Detect which cell encompasses the target text, then output its (x, y) center coordinate. 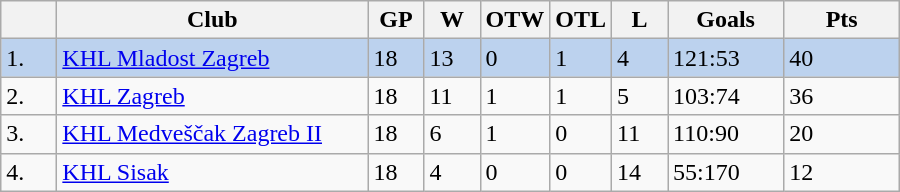
2. (29, 96)
20 (842, 134)
KHL Sisak (212, 172)
121:53 (726, 58)
W (452, 20)
6 (452, 134)
KHL Mladost Zagreb (212, 58)
L (640, 20)
OTW (515, 20)
1. (29, 58)
103:74 (726, 96)
OTL (581, 20)
4. (29, 172)
GP (396, 20)
36 (842, 96)
5 (640, 96)
13 (452, 58)
Goals (726, 20)
KHL Medveščak Zagreb II (212, 134)
3. (29, 134)
14 (640, 172)
110:90 (726, 134)
Pts (842, 20)
Club (212, 20)
40 (842, 58)
12 (842, 172)
KHL Zagreb (212, 96)
55:170 (726, 172)
